Capture the cell that displays the provided text and extract its (X, Y) central coordinate. 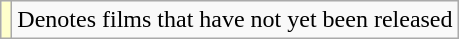
Denotes films that have not yet been released (235, 20)
